Scan for the cell matching the given text and deliver its [X, Y] coordinate at center. 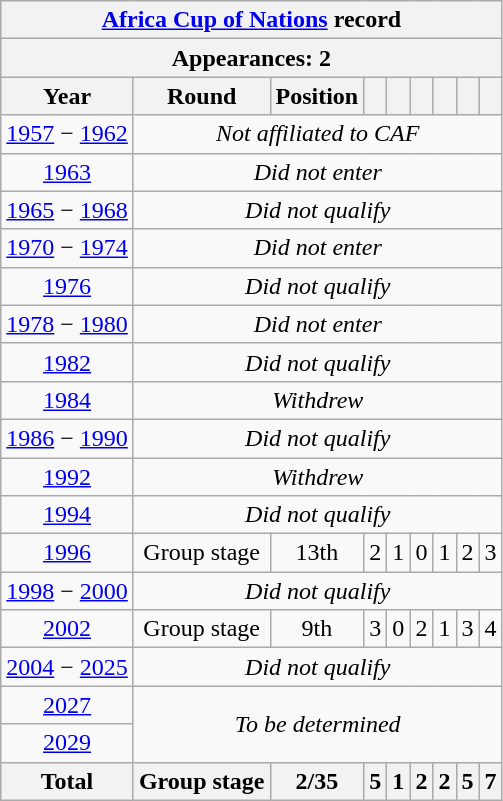
2029 [68, 743]
1978 − 1980 [68, 324]
To be determined [318, 724]
1986 − 1990 [68, 438]
2/35 [317, 781]
2002 [68, 629]
4 [490, 629]
1996 [68, 553]
Appearances: 2 [252, 58]
Not affiliated to CAF [318, 134]
Year [68, 96]
13th [317, 553]
Africa Cup of Nations record [252, 20]
1957 − 1962 [68, 134]
2027 [68, 705]
1965 − 1968 [68, 210]
1984 [68, 400]
7 [490, 781]
1998 − 2000 [68, 591]
9th [317, 629]
1994 [68, 515]
1982 [68, 362]
1992 [68, 477]
Position [317, 96]
Round [202, 96]
1963 [68, 172]
2004 − 2025 [68, 667]
1970 − 1974 [68, 248]
Total [68, 781]
1976 [68, 286]
